For the text-containing cell, return its midpoint in (x, y) coordinate format. 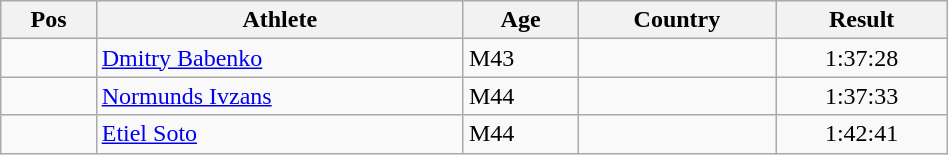
Etiel Soto (280, 134)
Dmitry Babenko (280, 58)
1:37:28 (862, 58)
Result (862, 20)
Normunds Ivzans (280, 96)
M43 (520, 58)
1:37:33 (862, 96)
1:42:41 (862, 134)
Athlete (280, 20)
Pos (48, 20)
Age (520, 20)
Country (677, 20)
